Provide the (x, y) coordinate of the cell's center where the given text is located.  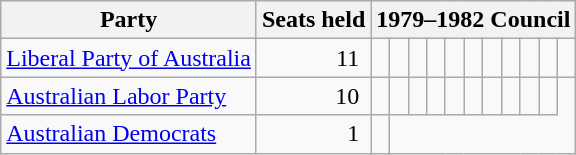
Seats held (313, 20)
Australian Democrats (129, 134)
1 (313, 134)
11 (313, 58)
1979–1982 Council (474, 20)
Party (129, 20)
Liberal Party of Australia (129, 58)
10 (313, 96)
Australian Labor Party (129, 96)
